Detect which cell encompasses the target text, then output its [X, Y] center coordinate. 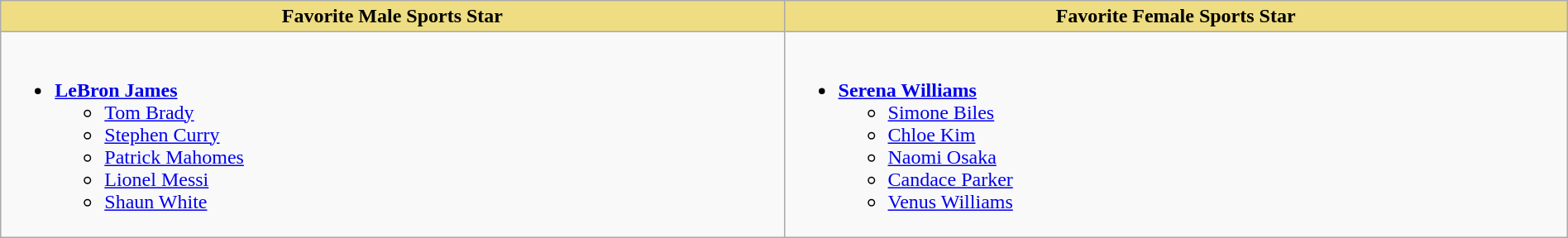
Serena WilliamsSimone BilesChloe KimNaomi OsakaCandace ParkerVenus Williams [1176, 135]
Favorite Female Sports Star [1176, 17]
LeBron JamesTom BradyStephen CurryPatrick MahomesLionel MessiShaun White [392, 135]
Favorite Male Sports Star [392, 17]
